Return (X, Y) of the center of cell containing provided text 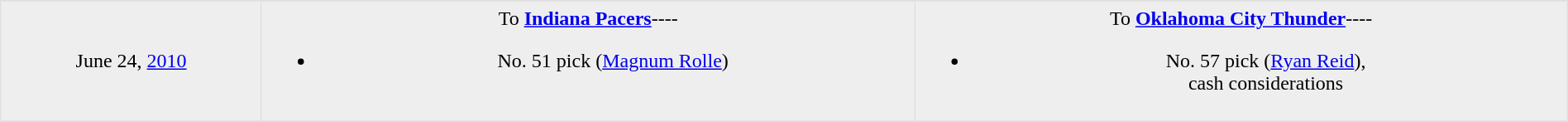
To Indiana Pacers----No. 51 pick (Magnum Rolle) (587, 61)
June 24, 2010 (131, 61)
To Oklahoma City Thunder----No. 57 pick (Ryan Reid),cash considerations (1241, 61)
